Return the [X, Y] coordinate for the center point of the cell that contains the specified text.  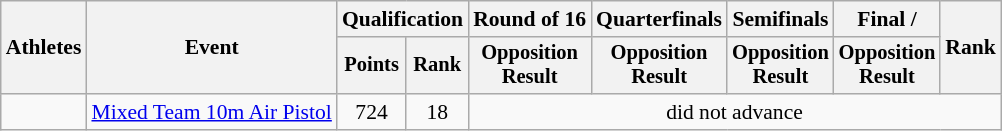
Quarterfinals [659, 19]
Points [372, 66]
Semifinals [780, 19]
Event [211, 48]
Mixed Team 10m Air Pistol [211, 112]
Round of 16 [530, 19]
Qualification [402, 19]
724 [372, 112]
did not advance [734, 112]
18 [437, 112]
Athletes [44, 48]
Final / [888, 19]
